Capture the cell that displays the provided text and extract its [X, Y] central coordinate. 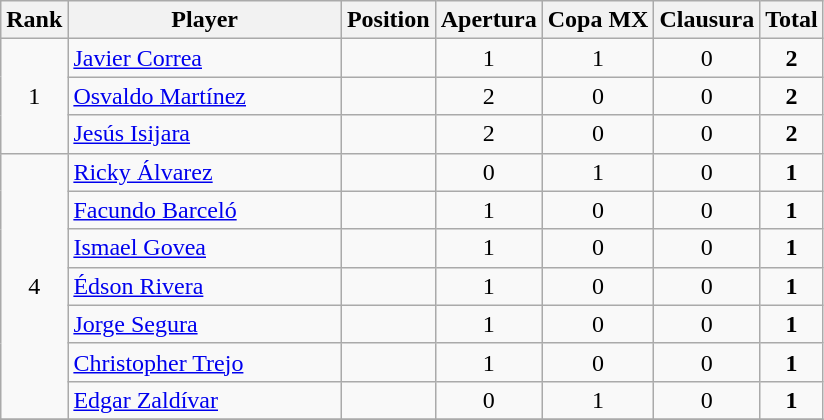
Apertura [488, 20]
Christopher Trejo [205, 362]
Ricky Álvarez [205, 172]
Player [205, 20]
Osvaldo Martínez [205, 96]
Édson Rivera [205, 286]
Clausura [707, 20]
Jesús Isijara [205, 134]
Total [792, 20]
4 [34, 286]
Copa MX [598, 20]
Ismael Govea [205, 248]
Facundo Barceló [205, 210]
Edgar Zaldívar [205, 400]
Javier Correa [205, 58]
Jorge Segura [205, 324]
Rank [34, 20]
Position [388, 20]
